For the text-containing cell, return its midpoint in (X, Y) coordinate format. 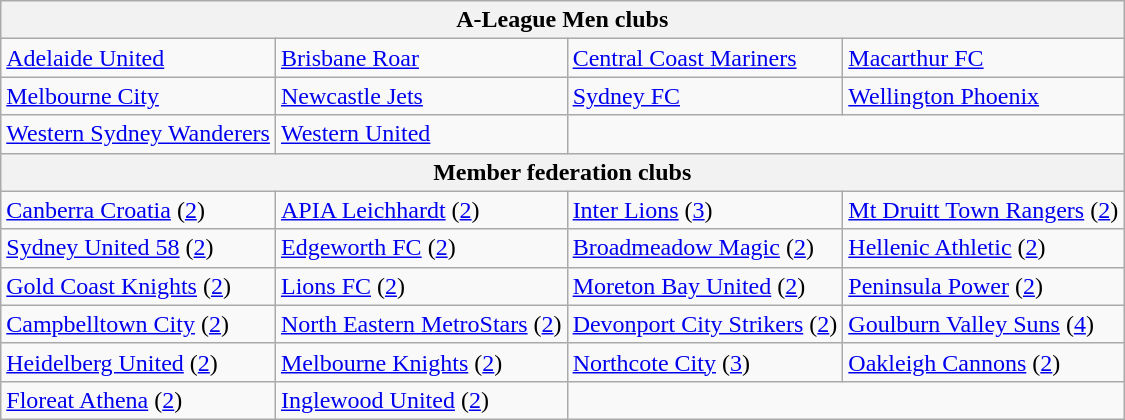
Campbelltown City (2) (138, 324)
Goulburn Valley Suns (4) (984, 324)
A-League Men clubs (562, 20)
Adelaide United (138, 58)
Macarthur FC (984, 58)
Sydney United 58 (2) (138, 248)
Floreat Athena (2) (138, 400)
Hellenic Athletic (2) (984, 248)
Inter Lions (3) (705, 210)
Melbourne City (138, 96)
Gold Coast Knights (2) (138, 286)
Central Coast Mariners (705, 58)
Member federation clubs (562, 172)
Inglewood United (2) (421, 400)
Moreton Bay United (2) (705, 286)
Canberra Croatia (2) (138, 210)
Wellington Phoenix (984, 96)
Lions FC (2) (421, 286)
Western United (421, 134)
Northcote City (3) (705, 362)
Oakleigh Cannons (2) (984, 362)
Western Sydney Wanderers (138, 134)
APIA Leichhardt (2) (421, 210)
Brisbane Roar (421, 58)
Mt Druitt Town Rangers (2) (984, 210)
Melbourne Knights (2) (421, 362)
Edgeworth FC (2) (421, 248)
Sydney FC (705, 96)
Peninsula Power (2) (984, 286)
Newcastle Jets (421, 96)
Broadmeadow Magic (2) (705, 248)
North Eastern MetroStars (2) (421, 324)
Heidelberg United (2) (138, 362)
Devonport City Strikers (2) (705, 324)
